For the text-containing cell, return its midpoint in (x, y) coordinate format. 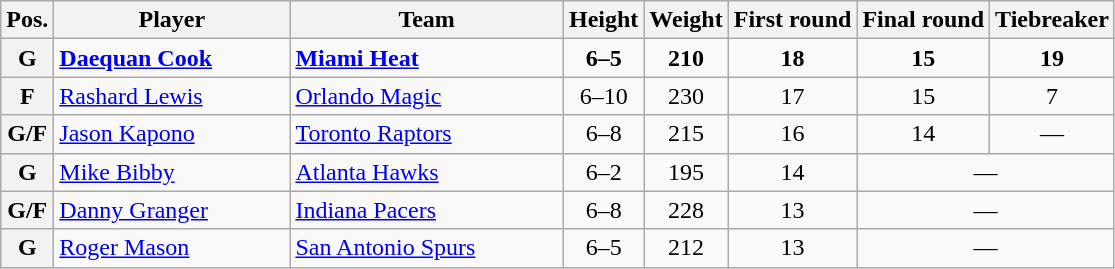
F (28, 96)
Daequan Cook (172, 58)
Rashard Lewis (172, 96)
Orlando Magic (427, 96)
7 (1052, 96)
San Antonio Spurs (427, 248)
16 (792, 134)
Atlanta Hawks (427, 172)
17 (792, 96)
230 (686, 96)
Pos. (28, 20)
Tiebreaker (1052, 20)
Player (172, 20)
228 (686, 210)
Weight (686, 20)
Height (603, 20)
19 (1052, 58)
Indiana Pacers (427, 210)
First round (792, 20)
195 (686, 172)
Roger Mason (172, 248)
6–10 (603, 96)
Miami Heat (427, 58)
18 (792, 58)
215 (686, 134)
Toronto Raptors (427, 134)
Final round (924, 20)
210 (686, 58)
212 (686, 248)
Team (427, 20)
Mike Bibby (172, 172)
Jason Kapono (172, 134)
Danny Granger (172, 210)
6–2 (603, 172)
